Search for the cell housing the specified text and yield its (X, Y) center coordinate. 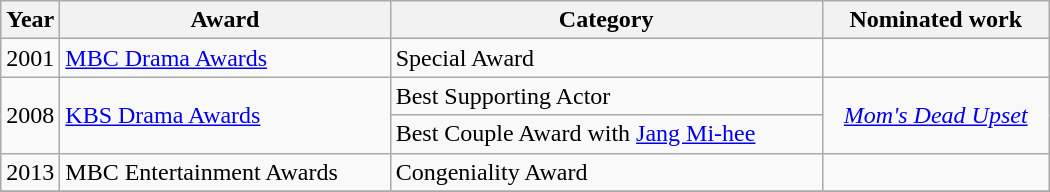
Year (30, 20)
2013 (30, 172)
MBC Drama Awards (225, 58)
2008 (30, 115)
Best Supporting Actor (606, 96)
Nominated work (936, 20)
Special Award (606, 58)
KBS Drama Awards (225, 115)
Mom's Dead Upset (936, 115)
MBC Entertainment Awards (225, 172)
2001 (30, 58)
Best Couple Award with Jang Mi-hee (606, 134)
Award (225, 20)
Congeniality Award (606, 172)
Category (606, 20)
